Extract the (x, y) coordinate from the center of the cell holding the provided text.  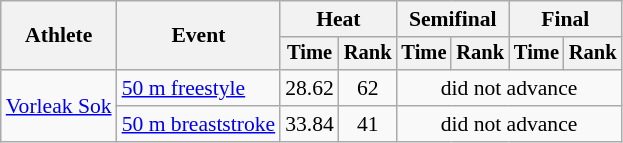
Vorleak Sok (59, 106)
28.62 (310, 88)
50 m freestyle (199, 88)
Final (565, 19)
Heat (338, 19)
Semifinal (452, 19)
62 (368, 88)
41 (368, 124)
Event (199, 36)
33.84 (310, 124)
50 m breaststroke (199, 124)
Athlete (59, 36)
